Scan for the cell matching the given text and deliver its [x, y] coordinate at center. 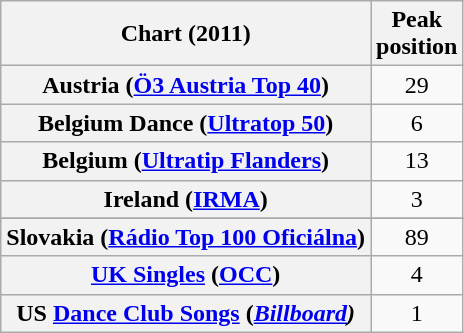
Belgium (Ultratip Flanders) [186, 161]
89 [417, 237]
6 [417, 123]
13 [417, 161]
UK Singles (OCC) [186, 275]
29 [417, 85]
Ireland (IRMA) [186, 199]
Peakposition [417, 34]
4 [417, 275]
Austria (Ö3 Austria Top 40) [186, 85]
Chart (2011) [186, 34]
Slovakia (Rádio Top 100 Oficiálna) [186, 237]
Belgium Dance (Ultratop 50) [186, 123]
3 [417, 199]
1 [417, 313]
US Dance Club Songs (Billboard) [186, 313]
